Locate the cell with the specified text and output its [x, y] center coordinate. 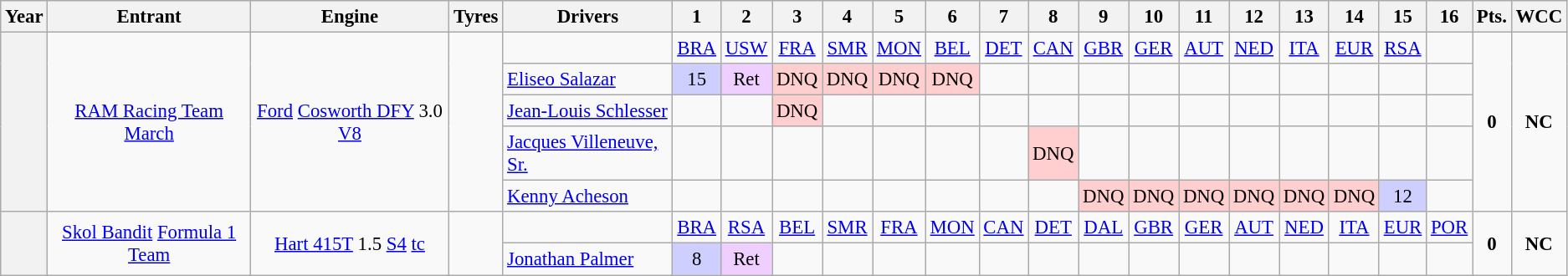
9 [1104, 17]
Jean-Louis Schlesser [587, 111]
7 [1004, 17]
Entrant [149, 17]
4 [848, 17]
Skol Bandit Formula 1 Team [149, 244]
Engine [350, 17]
DAL [1104, 228]
6 [952, 17]
13 [1304, 17]
3 [797, 17]
Year [24, 17]
WCC [1539, 17]
Hart 415T 1.5 S4 tc [350, 244]
Eliseo Salazar [587, 79]
10 [1154, 17]
11 [1204, 17]
Jacques Villeneuve, Sr. [587, 154]
Jonathan Palmer [587, 259]
1 [696, 17]
Drivers [587, 17]
RAM Racing Team March [149, 122]
14 [1354, 17]
Tyres [476, 17]
16 [1449, 17]
Kenny Acheson [587, 197]
POR [1449, 228]
2 [746, 17]
USW [746, 49]
Ford Cosworth DFY 3.0 V8 [350, 122]
5 [899, 17]
Pts. [1493, 17]
